For the text-containing cell, return its midpoint in [X, Y] coordinate format. 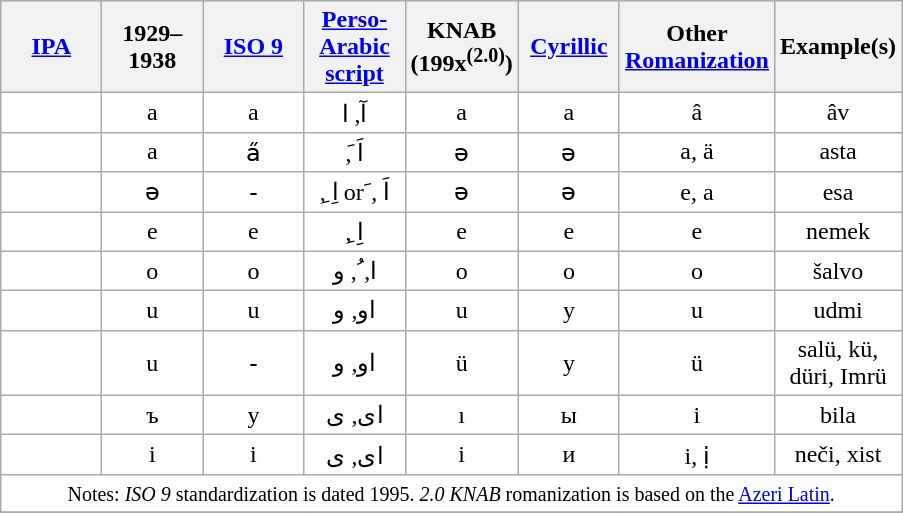
ِ, اِ or َ, اَ [354, 192]
и [568, 455]
asta [838, 152]
âv [838, 113]
Notes: ISO 9 standardization is dated 1995. 2.0 KNAB romanization is based on the Azeri Latin. [452, 493]
ِ, اِ [354, 232]
i, ị [696, 455]
KNAB (199x(2.0)) [462, 47]
y [254, 415]
udmi [838, 311]
IPA [52, 47]
neči, xist [838, 455]
a, ä [696, 152]
a̋ [254, 152]
esa [838, 192]
salü, kü, düri, Imrü [838, 362]
Other Romanization [696, 47]
â [696, 113]
Perso-Arabic script [354, 47]
ъ [152, 415]
ı [462, 415]
ǝ [462, 152]
e, a [696, 192]
nemek [838, 232]
о [568, 271]
Example(s) [838, 47]
ISO 9 [254, 47]
šalvo [838, 271]
Cyrillic [568, 47]
ا, ُ, و [354, 271]
َ, اَ [354, 152]
ы [568, 415]
е [568, 232]
а [568, 113]
آ, ا [354, 113]
bila [838, 415]
1929–1938 [152, 47]
